For the text-containing cell, return its midpoint in [x, y] coordinate format. 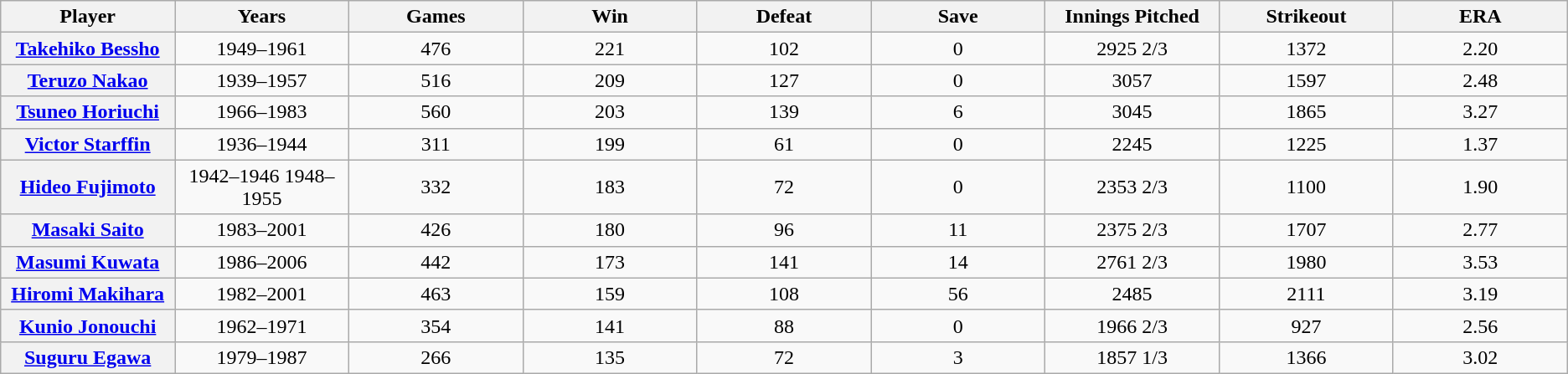
1936–1944 [262, 144]
3.53 [1480, 262]
1225 [1306, 144]
Masumi Kuwata [88, 262]
1983–2001 [262, 230]
Defeat [784, 17]
173 [610, 262]
266 [436, 357]
Save [958, 17]
3.27 [1480, 112]
1366 [1306, 357]
1942–1946 1948–1955 [262, 187]
1982–2001 [262, 294]
2485 [1132, 294]
1865 [1306, 112]
1100 [1306, 187]
6 [958, 112]
516 [436, 80]
159 [610, 294]
1707 [1306, 230]
2.56 [1480, 325]
14 [958, 262]
Tsuneo Horiuchi [88, 112]
426 [436, 230]
1372 [1306, 49]
311 [436, 144]
2353 2/3 [1132, 187]
2111 [1306, 294]
2761 2/3 [1132, 262]
Player [88, 17]
108 [784, 294]
927 [1306, 325]
221 [610, 49]
1.90 [1480, 187]
Kunio Jonouchi [88, 325]
1980 [1306, 262]
1.37 [1480, 144]
3057 [1132, 80]
61 [784, 144]
102 [784, 49]
2375 2/3 [1132, 230]
135 [610, 357]
3.02 [1480, 357]
3045 [1132, 112]
3.19 [1480, 294]
88 [784, 325]
Victor Starffin [88, 144]
1962–1971 [262, 325]
2925 2/3 [1132, 49]
127 [784, 80]
2.20 [1480, 49]
180 [610, 230]
Years [262, 17]
1979–1987 [262, 357]
1966–1983 [262, 112]
Strikeout [1306, 17]
1966 2/3 [1132, 325]
11 [958, 230]
1949–1961 [262, 49]
Innings Pitched [1132, 17]
332 [436, 187]
ERA [1480, 17]
Takehiko Bessho [88, 49]
2245 [1132, 144]
56 [958, 294]
1939–1957 [262, 80]
476 [436, 49]
199 [610, 144]
Teruzo Nakao [88, 80]
3 [958, 357]
Win [610, 17]
Suguru Egawa [88, 357]
183 [610, 187]
209 [610, 80]
1597 [1306, 80]
Hideo Fujimoto [88, 187]
139 [784, 112]
Masaki Saito [88, 230]
Games [436, 17]
Hiromi Makihara [88, 294]
203 [610, 112]
1986–2006 [262, 262]
560 [436, 112]
96 [784, 230]
463 [436, 294]
2.48 [1480, 80]
442 [436, 262]
1857 1/3 [1132, 357]
2.77 [1480, 230]
354 [436, 325]
